Identify which cell holds the provided text, then report its (x, y) central coordinate. 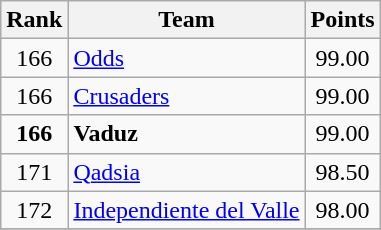
Vaduz (186, 134)
Qadsia (186, 172)
Team (186, 20)
Points (342, 20)
98.50 (342, 172)
171 (34, 172)
98.00 (342, 210)
Crusaders (186, 96)
Independiente del Valle (186, 210)
Odds (186, 58)
Rank (34, 20)
172 (34, 210)
